Return (x, y) of the center of cell containing provided text 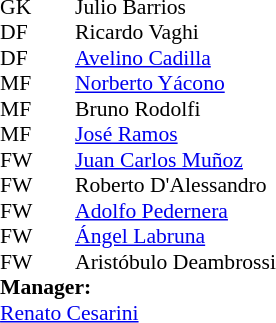
Ricardo Vaghi (176, 33)
José Ramos (176, 135)
Manager: (138, 287)
Norberto Yácono (176, 83)
Adolfo Pedernera (176, 211)
Avelino Cadilla (176, 58)
Aristóbulo Deambrossi (176, 262)
Bruno Rodolfi (176, 109)
Roberto D'Alessandro (176, 185)
Juan Carlos Muñoz (176, 160)
Ángel Labruna (176, 237)
